From the cell containing the given text, extract its center point as [x, y] coordinate. 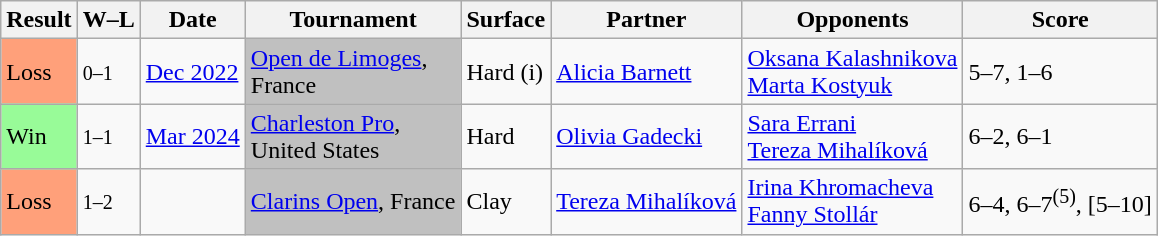
Oksana Kalashnikova Marta Kostyuk [852, 72]
6–2, 6–1 [1060, 136]
Score [1060, 20]
Tereza Mihalíková [646, 202]
0–1 [108, 72]
Partner [646, 20]
Result [39, 20]
Surface [506, 20]
Date [192, 20]
1–1 [108, 136]
Hard [506, 136]
Open de Limoges, France [353, 72]
Sara Errani Tereza Mihalíková [852, 136]
5–7, 1–6 [1060, 72]
Win [39, 136]
Clay [506, 202]
Mar 2024 [192, 136]
Alicia Barnett [646, 72]
6–4, 6–7(5), [5–10] [1060, 202]
W–L [108, 20]
Charleston Pro, United States [353, 136]
Irina Khromacheva Fanny Stollár [852, 202]
Hard (i) [506, 72]
Olivia Gadecki [646, 136]
Opponents [852, 20]
1–2 [108, 202]
Dec 2022 [192, 72]
Clarins Open, France [353, 202]
Tournament [353, 20]
